Return the [x, y] coordinate for the center point of the cell that contains the specified text.  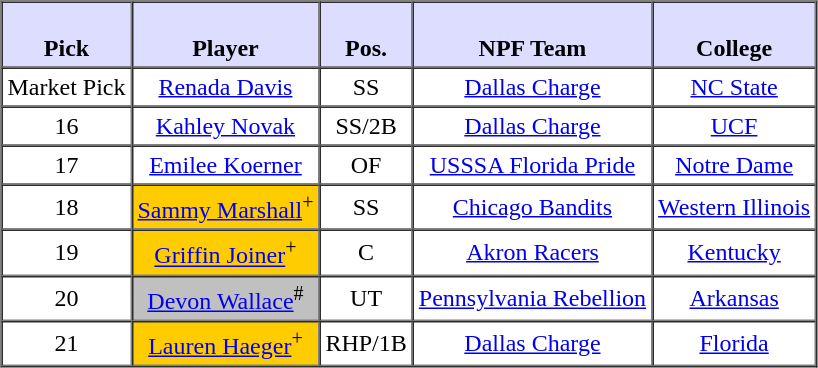
RHP/1B [366, 344]
21 [67, 344]
C [366, 252]
NC State [734, 88]
OF [366, 166]
Kentucky [734, 252]
UT [366, 298]
Pick [67, 35]
18 [67, 206]
Pos. [366, 35]
Market Pick [67, 88]
Notre Dame [734, 166]
Kahley Novak [225, 126]
16 [67, 126]
Arkansas [734, 298]
Pennsylvania Rebellion [532, 298]
Chicago Bandits [532, 206]
NPF Team [532, 35]
Griffin Joiner+ [225, 252]
Florida [734, 344]
Akron Racers [532, 252]
USSSA Florida Pride [532, 166]
17 [67, 166]
Western Illinois [734, 206]
SS/2B [366, 126]
Sammy Marshall+ [225, 206]
19 [67, 252]
Emilee Koerner [225, 166]
College [734, 35]
Player [225, 35]
Renada Davis [225, 88]
Lauren Haeger+ [225, 344]
UCF [734, 126]
Devon Wallace# [225, 298]
20 [67, 298]
